Output the [x, y] coordinate of the center of the cell containing the given text.  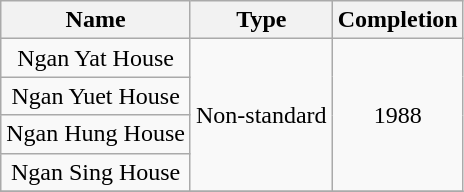
Ngan Yat House [96, 58]
1988 [398, 115]
Name [96, 20]
Ngan Yuet House [96, 96]
Non-standard [261, 115]
Type [261, 20]
Ngan Sing House [96, 172]
Completion [398, 20]
Ngan Hung House [96, 134]
